Identify which cell holds the provided text, then report its [X, Y] central coordinate. 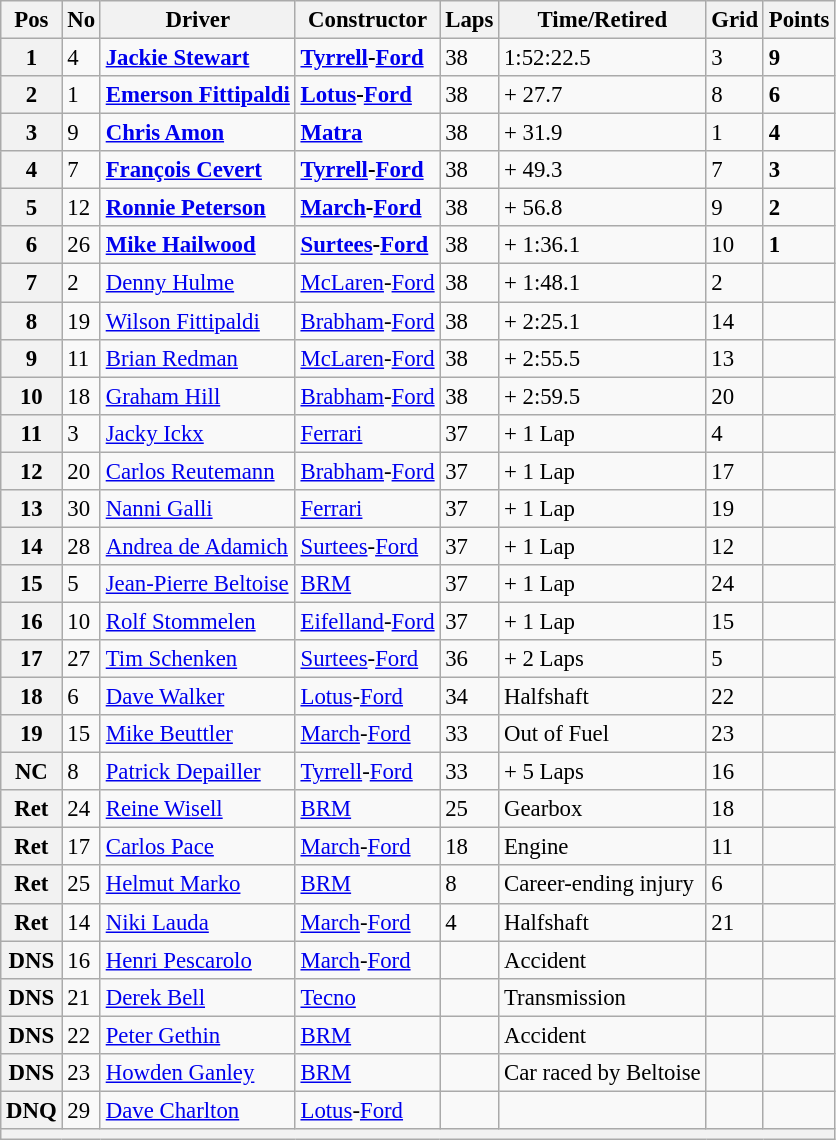
28 [81, 546]
Laps [470, 20]
Carlos Reutemann [198, 471]
Jackie Stewart [198, 58]
Dave Charlton [198, 1110]
Jean-Pierre Beltoise [198, 584]
Grid [734, 20]
Pos [32, 20]
36 [470, 659]
29 [81, 1110]
Rolf Stommelen [198, 621]
No [81, 20]
Constructor [368, 20]
+ 27.7 [602, 95]
Tecno [368, 997]
+ 2:25.1 [602, 321]
Graham Hill [198, 396]
30 [81, 509]
+ 1:48.1 [602, 283]
27 [81, 659]
NC [32, 772]
+ 5 Laps [602, 772]
Reine Wisell [198, 809]
Ronnie Peterson [198, 208]
+ 49.3 [602, 170]
Mike Beuttler [198, 734]
Gearbox [602, 809]
Brian Redman [198, 358]
Mike Hailwood [198, 245]
Out of Fuel [602, 734]
26 [81, 245]
Driver [198, 20]
Derek Bell [198, 997]
Chris Amon [198, 133]
François Cevert [198, 170]
+ 31.9 [602, 133]
Career-ending injury [602, 885]
Andrea de Adamich [198, 546]
Car raced by Beltoise [602, 1073]
Eifelland-Ford [368, 621]
Patrick Depailler [198, 772]
Henri Pescarolo [198, 960]
Matra [368, 133]
34 [470, 697]
Helmut Marko [198, 885]
DNQ [32, 1110]
+ 56.8 [602, 208]
Dave Walker [198, 697]
+ 2:55.5 [602, 358]
+ 1:36.1 [602, 245]
Time/Retired [602, 20]
Wilson Fittipaldi [198, 321]
Niki Lauda [198, 922]
Carlos Pace [198, 847]
Howden Ganley [198, 1073]
+ 2:59.5 [602, 396]
Jacky Ickx [198, 433]
Nanni Galli [198, 509]
+ 2 Laps [602, 659]
Tim Schenken [198, 659]
Emerson Fittipaldi [198, 95]
Denny Hulme [198, 283]
Peter Gethin [198, 1035]
Points [798, 20]
Transmission [602, 997]
1:52:22.5 [602, 58]
Engine [602, 847]
